Find where the given text appears and provide that cell's center as [x, y] coordinate. 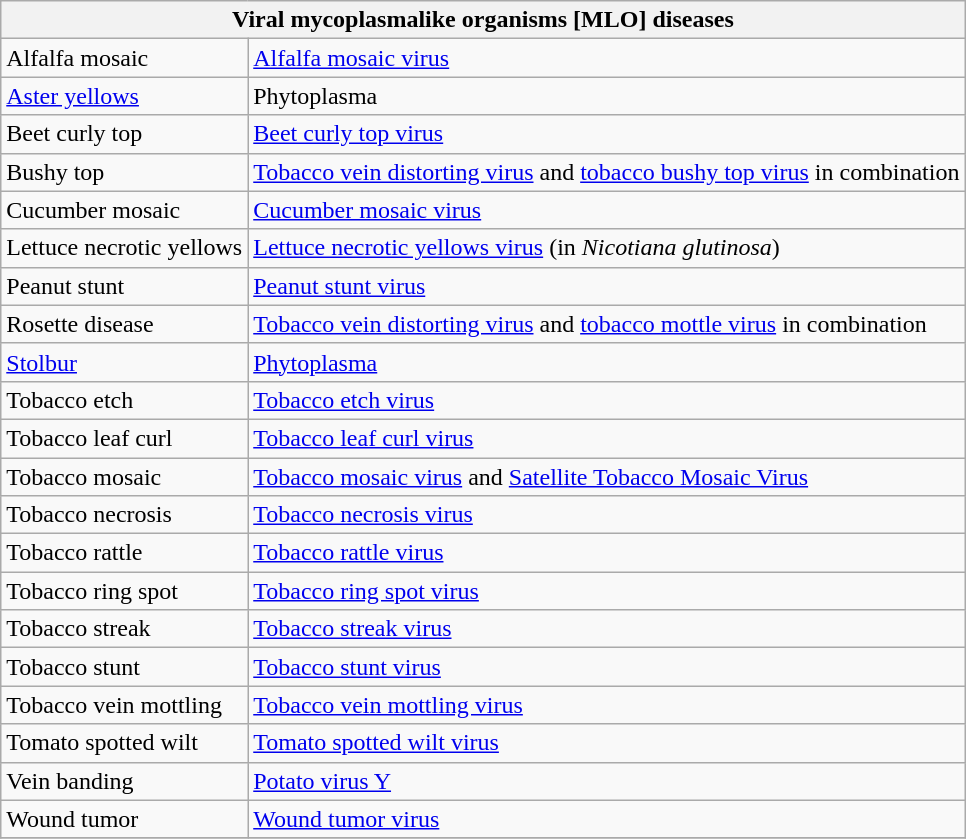
Tobacco etch virus [606, 400]
Tobacco mosaic [124, 477]
Alfalfa mosaic [124, 58]
Potato virus Y [606, 781]
Tobacco stunt virus [606, 667]
Tomato spotted wilt [124, 743]
Tobacco necrosis [124, 515]
Peanut stunt [124, 286]
Cucumber mosaic [124, 210]
Tobacco necrosis virus [606, 515]
Wound tumor virus [606, 819]
Vein banding [124, 781]
Beet curly top virus [606, 134]
Tobacco vein distorting virus and tobacco mottle virus in combination [606, 324]
Tobacco leaf curl [124, 438]
Rosette disease [124, 324]
Tobacco vein mottling [124, 705]
Lettuce necrotic yellows virus (in Nicotiana glutinosa) [606, 248]
Beet curly top [124, 134]
Tobacco etch [124, 400]
Tobacco vein distorting virus and tobacco bushy top virus in combination [606, 172]
Tobacco ring spot [124, 591]
Aster yellows [124, 96]
Tobacco ring spot virus [606, 591]
Tobacco streak virus [606, 629]
Tobacco vein mottling virus [606, 705]
Alfalfa mosaic virus [606, 58]
Wound tumor [124, 819]
Peanut stunt virus [606, 286]
Tobacco streak [124, 629]
Bushy top [124, 172]
Cucumber mosaic virus [606, 210]
Lettuce necrotic yellows [124, 248]
Tobacco rattle [124, 553]
Tomato spotted wilt virus [606, 743]
Stolbur [124, 362]
Tobacco stunt [124, 667]
Tobacco leaf curl virus [606, 438]
Tobacco mosaic virus and Satellite Tobacco Mosaic Virus [606, 477]
Viral mycoplasmalike organisms [MLO] diseases [483, 20]
Tobacco rattle virus [606, 553]
